Detect which cell encompasses the target text, then output its (x, y) center coordinate. 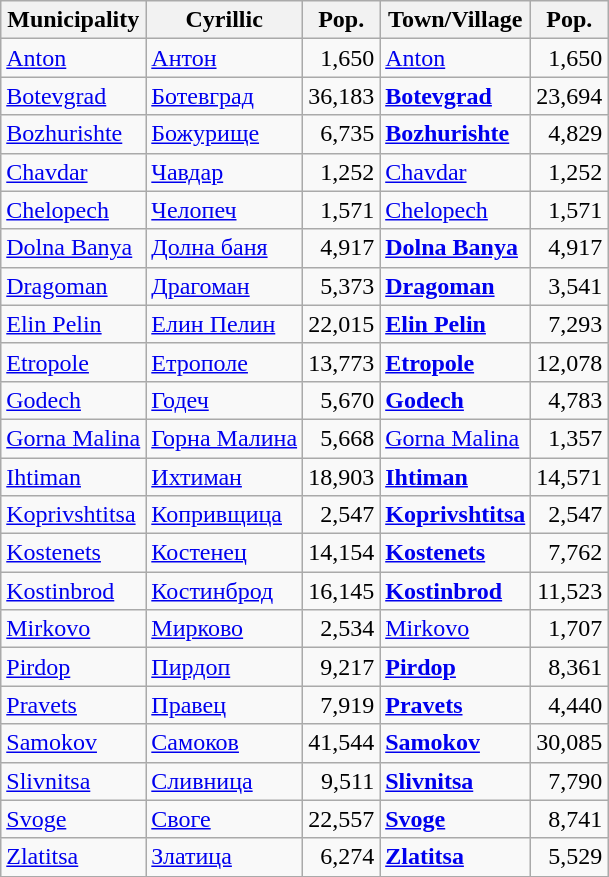
8,741 (570, 819)
Ботевград (224, 96)
36,183 (342, 96)
22,557 (342, 819)
Мирково (224, 629)
5,529 (570, 857)
Годеч (224, 400)
Чавдар (224, 172)
Челопеч (224, 210)
Town/Village (456, 20)
Костинброд (224, 591)
30,085 (570, 743)
8,361 (570, 667)
14,571 (570, 477)
41,544 (342, 743)
4,440 (570, 705)
Божурище (224, 134)
6,735 (342, 134)
Златица (224, 857)
Елин Пелин (224, 324)
16,145 (342, 591)
12,078 (570, 362)
6,274 (342, 857)
23,694 (570, 96)
Самоков (224, 743)
Драгоман (224, 286)
9,217 (342, 667)
Долна баня (224, 248)
Етрополе (224, 362)
22,015 (342, 324)
Правец (224, 705)
7,919 (342, 705)
Пирдоп (224, 667)
Cyrillic (224, 20)
Ихтиман (224, 477)
13,773 (342, 362)
14,154 (342, 553)
5,670 (342, 400)
4,783 (570, 400)
7,293 (570, 324)
18,903 (342, 477)
7,790 (570, 781)
11,523 (570, 591)
3,541 (570, 286)
9,511 (342, 781)
Горна Малина (224, 438)
Сливница (224, 781)
4,829 (570, 134)
7,762 (570, 553)
Municipality (74, 20)
1,357 (570, 438)
5,373 (342, 286)
Антон (224, 58)
Своге (224, 819)
2,534 (342, 629)
1,707 (570, 629)
5,668 (342, 438)
Костенец (224, 553)
Копривщица (224, 515)
